From the cell containing the given text, extract its center point as (x, y) coordinate. 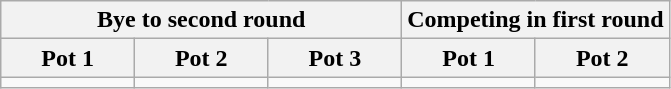
Bye to second round (202, 20)
Pot 3 (335, 58)
Competing in first round (536, 20)
